Find where the given text appears and provide that cell's center as [X, Y] coordinate. 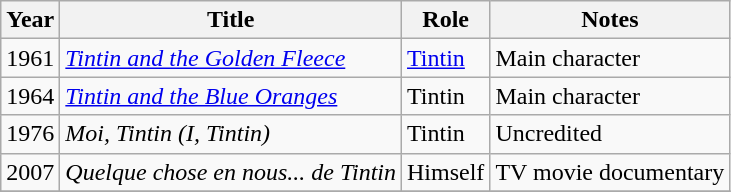
TV movie documentary [610, 172]
1976 [30, 134]
Moi, Tintin (I, Tintin) [231, 134]
Quelque chose en nous... de Tintin [231, 172]
Uncredited [610, 134]
1964 [30, 96]
1961 [30, 58]
Tintin and the Blue Oranges [231, 96]
Notes [610, 20]
2007 [30, 172]
Role [446, 20]
Year [30, 20]
Himself [446, 172]
Tintin and the Golden Fleece [231, 58]
Title [231, 20]
